Identify which cell holds the provided text, then report its [x, y] central coordinate. 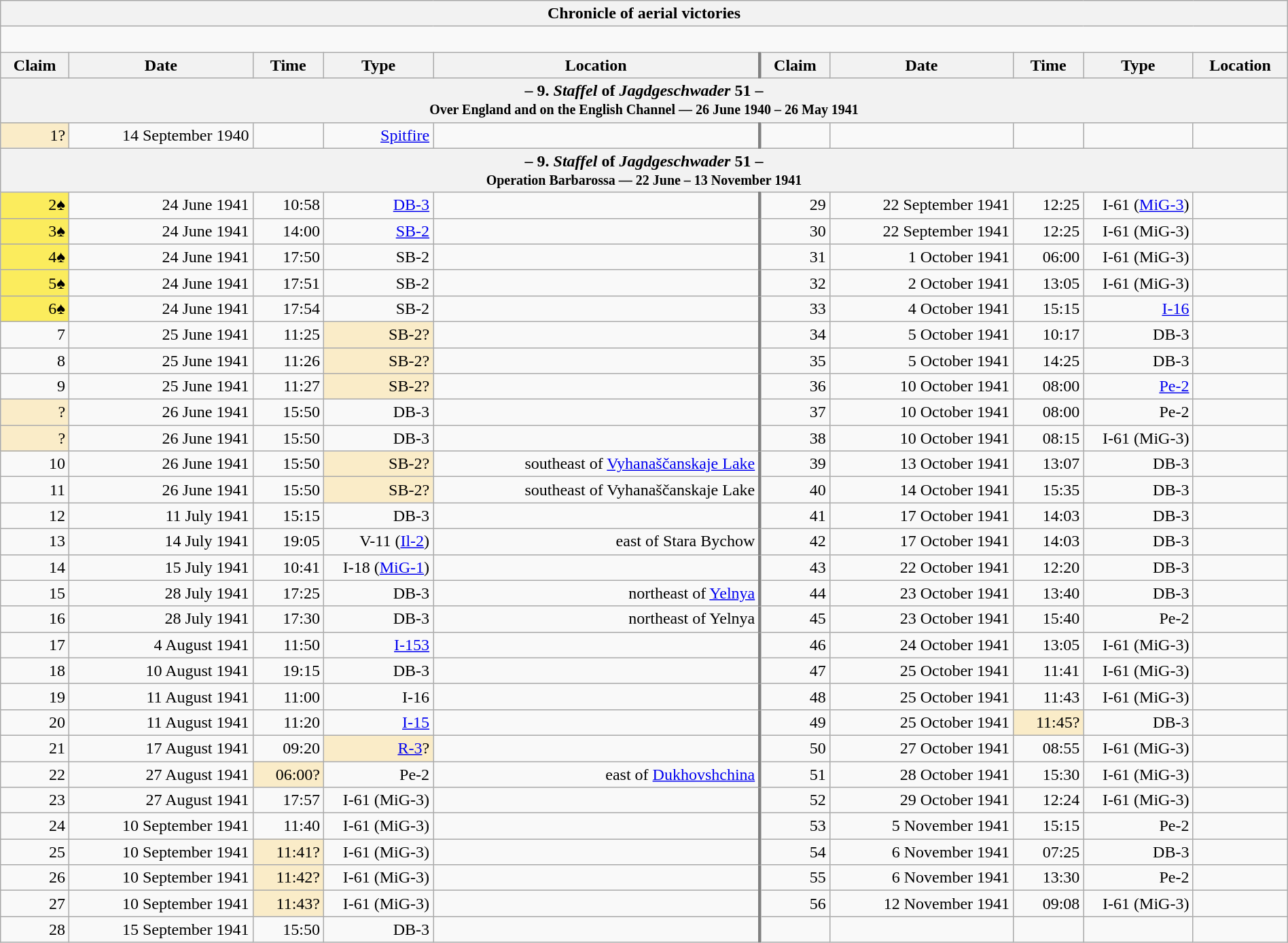
11:50 [288, 645]
11 [35, 490]
10:41 [288, 567]
13:07 [1049, 464]
I-18 (MiG-1) [379, 567]
14 July 1941 [161, 541]
2♠ [35, 205]
19:15 [288, 671]
R-3? [379, 748]
54 [795, 852]
17 August 1941 [161, 748]
15 July 1941 [161, 567]
21 [35, 748]
15:40 [1049, 619]
38 [795, 438]
14 [35, 567]
5♠ [35, 283]
14 September 1940 [161, 135]
24 [35, 826]
14:00 [288, 231]
17:25 [288, 593]
30 [795, 231]
49 [795, 722]
27 [35, 904]
50 [795, 748]
east of Dukhovshchina [596, 774]
11:25 [288, 334]
48 [795, 696]
16 [35, 619]
12 [35, 516]
36 [795, 387]
V-11 (Il-2) [379, 541]
11:20 [288, 722]
31 [795, 257]
11:41? [288, 852]
22 October 1941 [921, 567]
11:27 [288, 387]
I-15 [379, 722]
39 [795, 464]
9 [35, 387]
11 July 1941 [161, 516]
Spitfire [379, 135]
56 [795, 904]
19 [35, 696]
10:58 [288, 205]
Chronicle of aerial victories [644, 14]
east of Stara Bychow [596, 541]
15 [35, 593]
11:43 [1049, 696]
5 November 1941 [921, 826]
11:45? [1049, 722]
3♠ [35, 231]
2 October 1941 [921, 283]
– 9. Staffel of Jagdgeschwader 51 –Over England and on the English Channel — 26 June 1940 – 26 May 1941 [644, 101]
26 [35, 878]
15:35 [1049, 490]
20 [35, 722]
13 [35, 541]
41 [795, 516]
12:24 [1049, 800]
4 October 1941 [921, 308]
29 [795, 205]
– 9. Staffel of Jagdgeschwader 51 –Operation Barbarossa — 22 June – 13 November 1941 [644, 170]
4♠ [35, 257]
24 October 1941 [921, 645]
35 [795, 361]
11:26 [288, 361]
17:50 [288, 257]
32 [795, 283]
8 [35, 361]
I-153 [379, 645]
11:41 [1049, 671]
10 [35, 464]
12:20 [1049, 567]
6♠ [35, 308]
23 [35, 800]
14:25 [1049, 361]
53 [795, 826]
25 [35, 852]
44 [795, 593]
08:15 [1049, 438]
27 October 1941 [921, 748]
17 [35, 645]
07:25 [1049, 852]
46 [795, 645]
47 [795, 671]
1 October 1941 [921, 257]
7 [35, 334]
11:43? [288, 904]
11:42? [288, 878]
15:30 [1049, 774]
11:40 [288, 826]
28 [35, 929]
45 [795, 619]
06:00 [1049, 257]
37 [795, 412]
42 [795, 541]
51 [795, 774]
09:08 [1049, 904]
14 October 1941 [921, 490]
10:17 [1049, 334]
17:51 [288, 283]
29 October 1941 [921, 800]
17:30 [288, 619]
17:54 [288, 308]
13 October 1941 [921, 464]
28 October 1941 [921, 774]
40 [795, 490]
34 [795, 334]
22 [35, 774]
09:20 [288, 748]
19:05 [288, 541]
13:30 [1049, 878]
4 August 1941 [161, 645]
15 September 1941 [161, 929]
12 November 1941 [921, 904]
1? [35, 135]
17:57 [288, 800]
08:55 [1049, 748]
33 [795, 308]
13:40 [1049, 593]
06:00? [288, 774]
43 [795, 567]
18 [35, 671]
10 August 1941 [161, 671]
52 [795, 800]
55 [795, 878]
11:00 [288, 696]
